Provide the (x, y) coordinate of the cell's center where the given text is located.  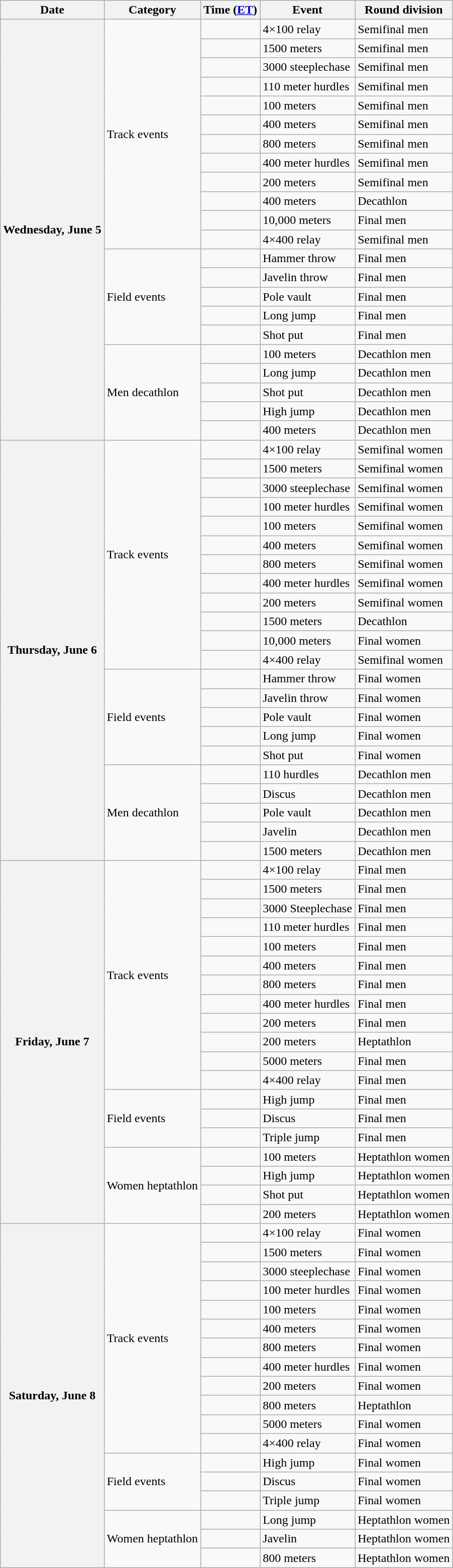
Round division (404, 10)
Event (307, 10)
Wednesday, June 5 (52, 230)
3000 Steeplechase (307, 908)
Thursday, June 6 (52, 650)
Time (ET) (231, 10)
Saturday, June 8 (52, 1396)
Date (52, 10)
110 hurdles (307, 774)
Category (152, 10)
Friday, June 7 (52, 1042)
